From the cell containing the given text, extract its center point as [X, Y] coordinate. 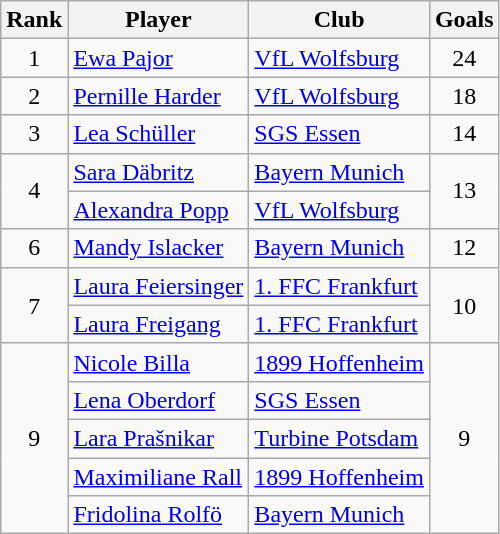
2 [34, 96]
Mandy Islacker [158, 248]
12 [464, 248]
14 [464, 134]
10 [464, 305]
Lara Prašnikar [158, 438]
13 [464, 191]
4 [34, 191]
3 [34, 134]
Goals [464, 20]
Laura Feiersinger [158, 286]
Laura Freigang [158, 324]
24 [464, 58]
Alexandra Popp [158, 210]
Ewa Pajor [158, 58]
7 [34, 305]
Rank [34, 20]
Pernille Harder [158, 96]
18 [464, 96]
Player [158, 20]
Club [340, 20]
Turbine Potsdam [340, 438]
Maximiliane Rall [158, 477]
Sara Däbritz [158, 172]
Nicole Billa [158, 362]
Lea Schüller [158, 134]
6 [34, 248]
Lena Oberdorf [158, 400]
Fridolina Rolfö [158, 515]
1 [34, 58]
